Provide the [x, y] coordinate of the cell's center where the given text is located.  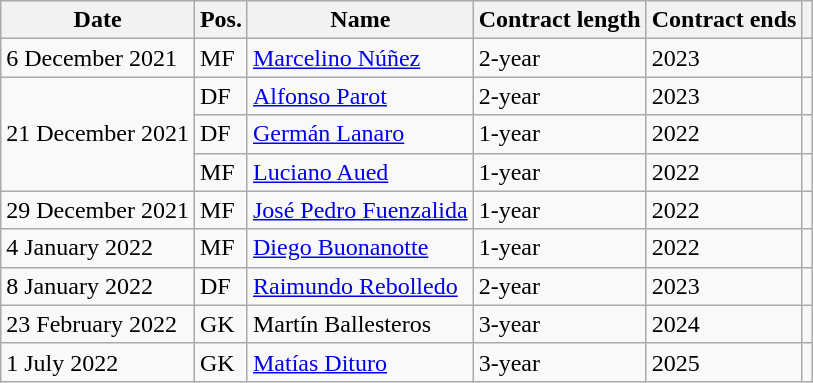
Raimundo Rebolledo [360, 286]
Date [98, 20]
23 February 2022 [98, 324]
8 January 2022 [98, 286]
Germán Lanaro [360, 134]
6 December 2021 [98, 58]
Matías Dituro [360, 362]
Martín Ballesteros [360, 324]
Contract length [560, 20]
2025 [724, 362]
Alfonso Parot [360, 96]
Contract ends [724, 20]
29 December 2021 [98, 210]
Pos. [220, 20]
Name [360, 20]
Diego Buonanotte [360, 248]
1 July 2022 [98, 362]
Marcelino Núñez [360, 58]
21 December 2021 [98, 134]
4 January 2022 [98, 248]
2024 [724, 324]
José Pedro Fuenzalida [360, 210]
Luciano Aued [360, 172]
